Pinpoint the cell where the given text exists, returning its [X, Y] midpoint coordinate. 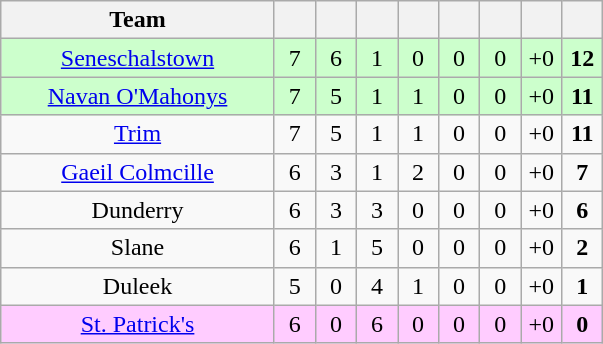
4 [376, 286]
Team [138, 20]
12 [582, 58]
Slane [138, 248]
Seneschalstown [138, 58]
Duleek [138, 286]
St. Patrick's [138, 324]
Trim [138, 134]
Dunderry [138, 210]
Navan O'Mahonys [138, 96]
Gaeil Colmcille [138, 172]
